Return the [x, y] coordinate for the center point of the cell that contains the specified text.  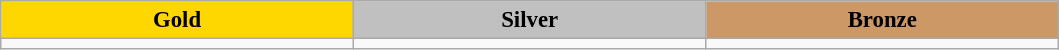
Bronze [882, 20]
Silver [530, 20]
Gold [178, 20]
